Return [X, Y] of the center of cell containing provided text 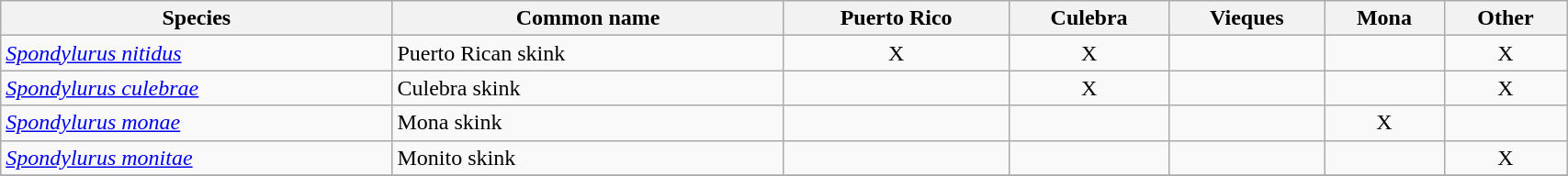
Spondylurus culebrae [197, 88]
Spondylurus monae [197, 123]
Puerto Rico [897, 18]
Common name [588, 18]
Culebra [1089, 18]
Spondylurus nitidus [197, 53]
Spondylurus monitae [197, 158]
Puerto Rican skink [588, 53]
Species [197, 18]
Mona [1385, 18]
Culebra skink [588, 88]
Monito skink [588, 158]
Vieques [1247, 18]
Mona skink [588, 123]
Other [1505, 18]
